Extract the (x, y) coordinate from the center of the cell holding the provided text.  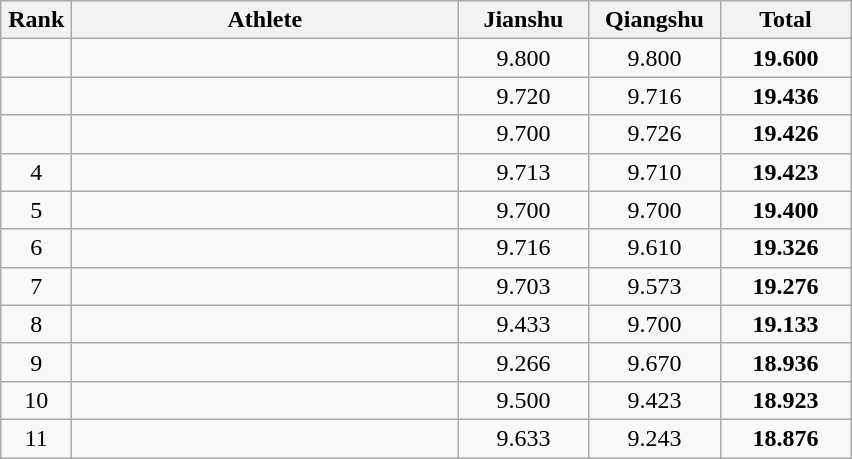
11 (36, 438)
19.326 (786, 248)
19.276 (786, 286)
19.436 (786, 96)
9.633 (524, 438)
18.923 (786, 400)
9.726 (654, 134)
6 (36, 248)
9.610 (654, 248)
19.600 (786, 58)
9.500 (524, 400)
18.876 (786, 438)
Rank (36, 20)
Total (786, 20)
8 (36, 324)
10 (36, 400)
19.133 (786, 324)
19.423 (786, 172)
9.720 (524, 96)
19.400 (786, 210)
9.423 (654, 400)
9.573 (654, 286)
9 (36, 362)
9.713 (524, 172)
Athlete (265, 20)
9.703 (524, 286)
19.426 (786, 134)
4 (36, 172)
5 (36, 210)
Jianshu (524, 20)
9.243 (654, 438)
18.936 (786, 362)
Qiangshu (654, 20)
7 (36, 286)
9.433 (524, 324)
9.710 (654, 172)
9.266 (524, 362)
9.670 (654, 362)
